Determine the [x, y] coordinate at the center of the cell enclosing the given text.  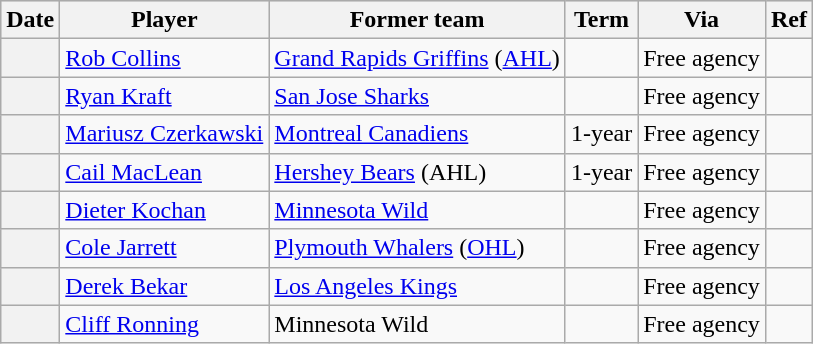
Dieter Kochan [164, 210]
Hershey Bears (AHL) [418, 172]
Rob Collins [164, 58]
Player [164, 20]
Date [30, 20]
Term [601, 20]
Cail MacLean [164, 172]
Los Angeles Kings [418, 286]
Montreal Canadiens [418, 134]
Former team [418, 20]
San Jose Sharks [418, 96]
Ref [788, 20]
Ryan Kraft [164, 96]
Via [702, 20]
Grand Rapids Griffins (AHL) [418, 58]
Cole Jarrett [164, 248]
Cliff Ronning [164, 324]
Mariusz Czerkawski [164, 134]
Plymouth Whalers (OHL) [418, 248]
Derek Bekar [164, 286]
